Pinpoint the cell where the given text exists, returning its [X, Y] midpoint coordinate. 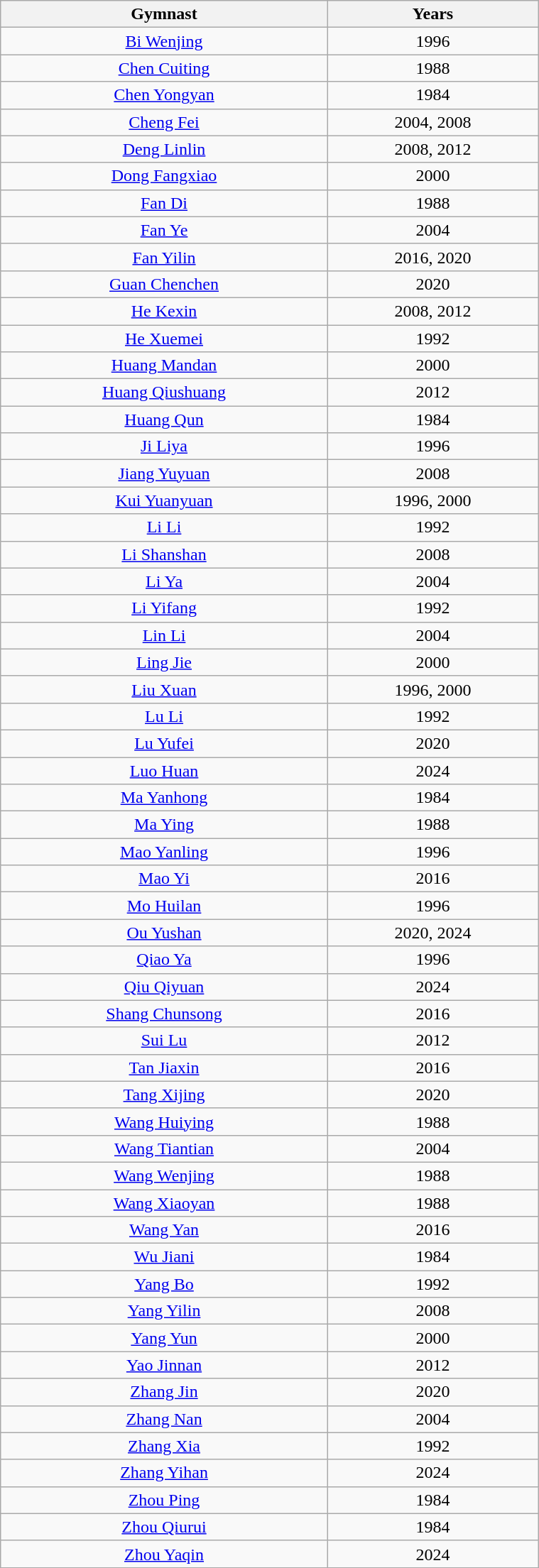
Yang Yilin [165, 1311]
Ma Ying [165, 825]
Deng Linlin [165, 149]
Li Ya [165, 581]
Luo Huan [165, 770]
Tang Xijing [165, 1095]
Zhang Nan [165, 1419]
Bi Wenjing [165, 41]
Zhang Jin [165, 1392]
Zhou Yaqin [165, 1554]
Zhang Xia [165, 1446]
Dong Fangxiao [165, 176]
Wang Xiaoyan [165, 1203]
Cheng Fei [165, 122]
Mao Yanling [165, 852]
Wang Tiantian [165, 1148]
Liu Xuan [165, 689]
Huang Qiushuang [165, 393]
Lin Li [165, 635]
2020, 2024 [432, 933]
Yao Jinnan [165, 1365]
Zhou Ping [165, 1500]
Guan Chenchen [165, 284]
He Xuemei [165, 339]
Chen Cuiting [165, 68]
Ji Liya [165, 446]
Fan Ye [165, 230]
2004, 2008 [432, 122]
Mao Yi [165, 879]
2016, 2020 [432, 257]
Huang Mandan [165, 366]
Tan Jiaxin [165, 1068]
Zhang Yihan [165, 1473]
Lu Li [165, 716]
Ou Yushan [165, 933]
Qiao Ya [165, 960]
Wu Jiani [165, 1257]
Li Li [165, 527]
Jiang Yuyuan [165, 473]
Li Yifang [165, 608]
Zhou Qiurui [165, 1527]
Yang Yun [165, 1338]
Wang Yan [165, 1230]
Mo Huilan [165, 906]
Wang Wenjing [165, 1175]
Fan Di [165, 203]
Chen Yongyan [165, 95]
Qiu Qiyuan [165, 987]
Yang Bo [165, 1284]
Kui Yuanyuan [165, 500]
Shang Chunsong [165, 1014]
Wang Huiying [165, 1122]
Years [432, 14]
Ma Yanhong [165, 798]
Ling Jie [165, 662]
Lu Yufei [165, 743]
Li Shanshan [165, 554]
He Kexin [165, 311]
Sui Lu [165, 1041]
Gymnast [165, 14]
Huang Qun [165, 420]
Fan Yilin [165, 257]
